Extract the [x, y] coordinate from the center of the cell holding the provided text.  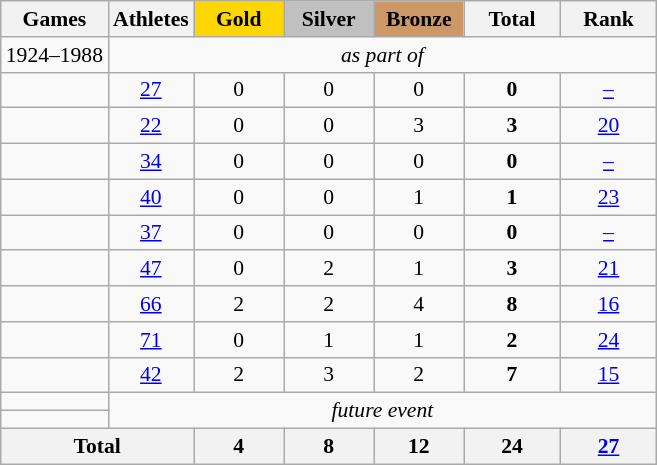
71 [151, 340]
7 [512, 375]
1924–1988 [54, 55]
42 [151, 375]
21 [608, 269]
15 [608, 375]
Gold [239, 19]
37 [151, 233]
23 [608, 197]
66 [151, 304]
Bronze [419, 19]
Silver [329, 19]
20 [608, 126]
Athletes [151, 19]
future event [382, 411]
34 [151, 162]
as part of [382, 55]
12 [419, 447]
40 [151, 197]
22 [151, 126]
16 [608, 304]
Games [54, 19]
Rank [608, 19]
47 [151, 269]
